Detect which cell encompasses the target text, then output its [X, Y] center coordinate. 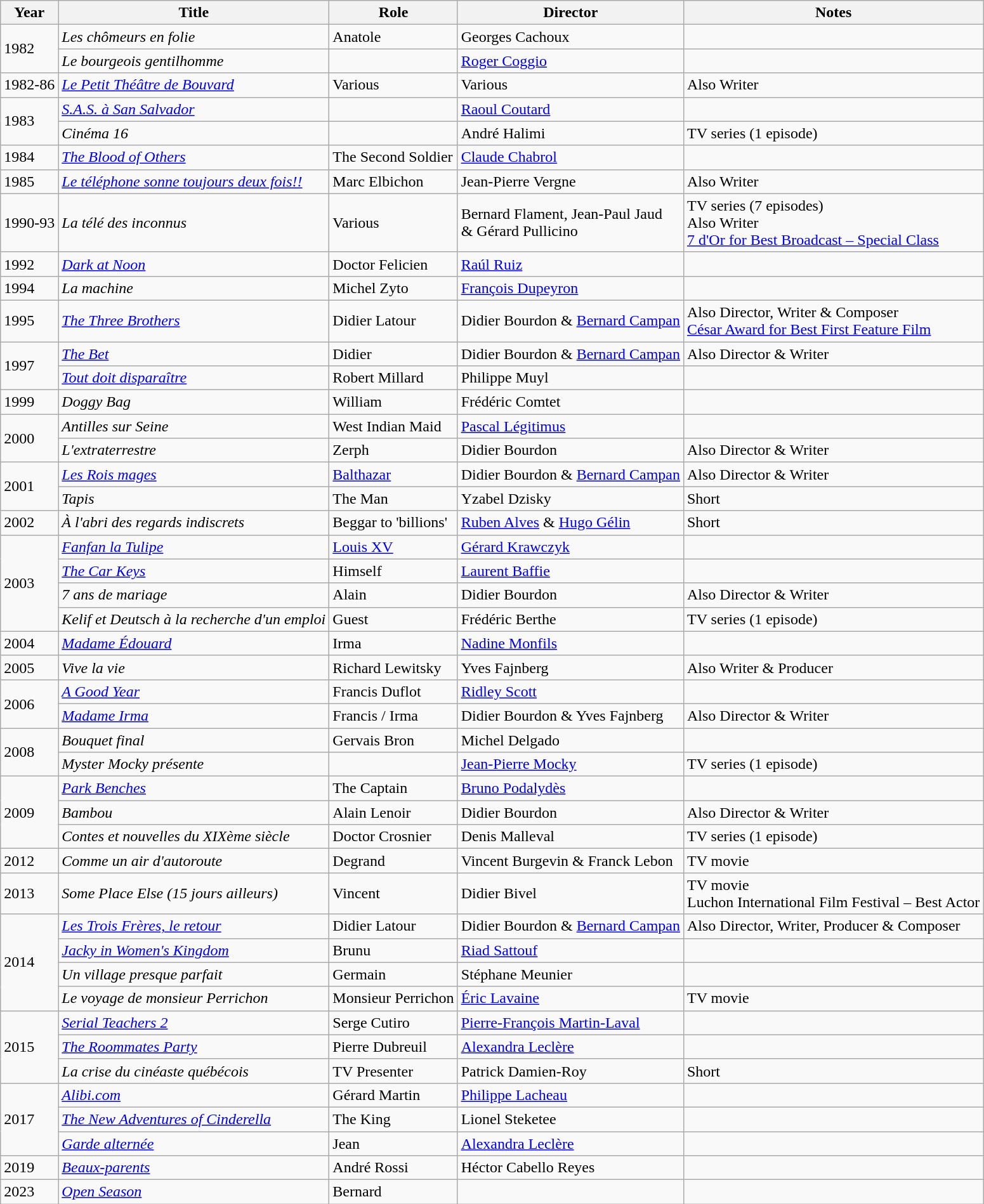
Jean-Pierre Mocky [570, 764]
2014 [29, 962]
1992 [29, 264]
Madame Édouard [194, 643]
Garde alternée [194, 1144]
Claude Chabrol [570, 157]
Director [570, 13]
François Dupeyron [570, 288]
Dark at Noon [194, 264]
Irma [393, 643]
Also Director, Writer, Producer & Composer [833, 926]
Didier Bourdon & Yves Fajnberg [570, 716]
1982-86 [29, 85]
2019 [29, 1168]
Roger Coggio [570, 61]
Richard Lewitsky [393, 667]
West Indian Maid [393, 426]
1990-93 [29, 223]
Alain [393, 595]
Robert Millard [393, 378]
Jacky in Women's Kingdom [194, 950]
Vincent Burgevin & Franck Lebon [570, 861]
Contes et nouvelles du XIXème siècle [194, 837]
Ridley Scott [570, 691]
Yves Fajnberg [570, 667]
Madame Irma [194, 716]
Bruno Podalydès [570, 788]
Gérard Krawczyk [570, 547]
Yzabel Dzisky [570, 499]
2004 [29, 643]
L'extraterrestre [194, 450]
1984 [29, 157]
The New Adventures of Cinderella [194, 1119]
2005 [29, 667]
Vincent [393, 893]
Fanfan la Tulipe [194, 547]
1995 [29, 321]
Monsieur Perrichon [393, 998]
Pierre Dubreuil [393, 1047]
Jean-Pierre Vergne [570, 181]
Éric Lavaine [570, 998]
1997 [29, 365]
Bernard [393, 1192]
Open Season [194, 1192]
Didier [393, 353]
Michel Zyto [393, 288]
The King [393, 1119]
Year [29, 13]
Ruben Alves & Hugo Gélin [570, 523]
Beggar to 'billions' [393, 523]
Zerph [393, 450]
Le téléphone sonne toujours deux fois!! [194, 181]
Le bourgeois gentilhomme [194, 61]
2001 [29, 487]
La machine [194, 288]
The Blood of Others [194, 157]
Doggy Bag [194, 402]
Lionel Steketee [570, 1119]
The Man [393, 499]
Tapis [194, 499]
Also Writer & Producer [833, 667]
Philippe Lacheau [570, 1095]
Serial Teachers 2 [194, 1023]
Gervais Bron [393, 740]
Un village presque parfait [194, 974]
2006 [29, 703]
Héctor Cabello Reyes [570, 1168]
The Second Soldier [393, 157]
Comme un air d'autoroute [194, 861]
Le Petit Théâtre de Bouvard [194, 85]
Laurent Baffie [570, 571]
2009 [29, 813]
2015 [29, 1047]
Stéphane Meunier [570, 974]
Also Director, Writer & ComposerCésar Award for Best First Feature Film [833, 321]
Vive la vie [194, 667]
Georges Cachoux [570, 37]
1983 [29, 121]
Francis Duflot [393, 691]
Role [393, 13]
William [393, 402]
2012 [29, 861]
Guest [393, 619]
Doctor Crosnier [393, 837]
1999 [29, 402]
Les Trois Frères, le retour [194, 926]
À l'abri des regards indiscrets [194, 523]
Bambou [194, 813]
Philippe Muyl [570, 378]
Myster Mocky présente [194, 764]
7 ans de mariage [194, 595]
Raoul Coutard [570, 109]
La crise du cinéaste québécois [194, 1071]
The Bet [194, 353]
Riad Sattouf [570, 950]
The Car Keys [194, 571]
Alain Lenoir [393, 813]
Beaux-parents [194, 1168]
Jean [393, 1144]
2003 [29, 583]
TV Presenter [393, 1071]
Balthazar [393, 474]
Tout doit disparaître [194, 378]
S.A.S. à San Salvador [194, 109]
Didier Bivel [570, 893]
The Three Brothers [194, 321]
2013 [29, 893]
Frédéric Berthe [570, 619]
Michel Delgado [570, 740]
Notes [833, 13]
1982 [29, 49]
Les chômeurs en folie [194, 37]
Denis Malleval [570, 837]
1994 [29, 288]
Bernard Flament, Jean-Paul Jaud & Gérard Pullicino [570, 223]
Park Benches [194, 788]
Some Place Else (15 jours ailleurs) [194, 893]
André Rossi [393, 1168]
Cinéma 16 [194, 133]
Brunu [393, 950]
Nadine Monfils [570, 643]
Gérard Martin [393, 1095]
Germain [393, 974]
2008 [29, 752]
1985 [29, 181]
The Captain [393, 788]
Degrand [393, 861]
2017 [29, 1119]
Title [194, 13]
2023 [29, 1192]
Marc Elbichon [393, 181]
Raúl Ruiz [570, 264]
Bouquet final [194, 740]
2002 [29, 523]
Patrick Damien-Roy [570, 1071]
Les Rois mages [194, 474]
Anatole [393, 37]
Serge Cutiro [393, 1023]
Kelif et Deutsch à la recherche d'un emploi [194, 619]
The Roommates Party [194, 1047]
2000 [29, 438]
André Halimi [570, 133]
Alibi.com [194, 1095]
Francis / Irma [393, 716]
Louis XV [393, 547]
Himself [393, 571]
Doctor Felicien [393, 264]
Frédéric Comtet [570, 402]
La télé des inconnus [194, 223]
Pierre-François Martin-Laval [570, 1023]
Pascal Légitimus [570, 426]
TV movieLuchon International Film Festival – Best Actor [833, 893]
A Good Year [194, 691]
Le voyage de monsieur Perrichon [194, 998]
TV series (7 episodes)Also Writer7 d'Or for Best Broadcast – Special Class [833, 223]
Antilles sur Seine [194, 426]
